Capture the cell that displays the provided text and extract its (X, Y) central coordinate. 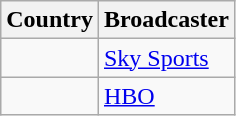
HBO (166, 96)
Broadcaster (166, 20)
Country (50, 20)
Sky Sports (166, 58)
